Search for the cell housing the specified text and yield its [x, y] center coordinate. 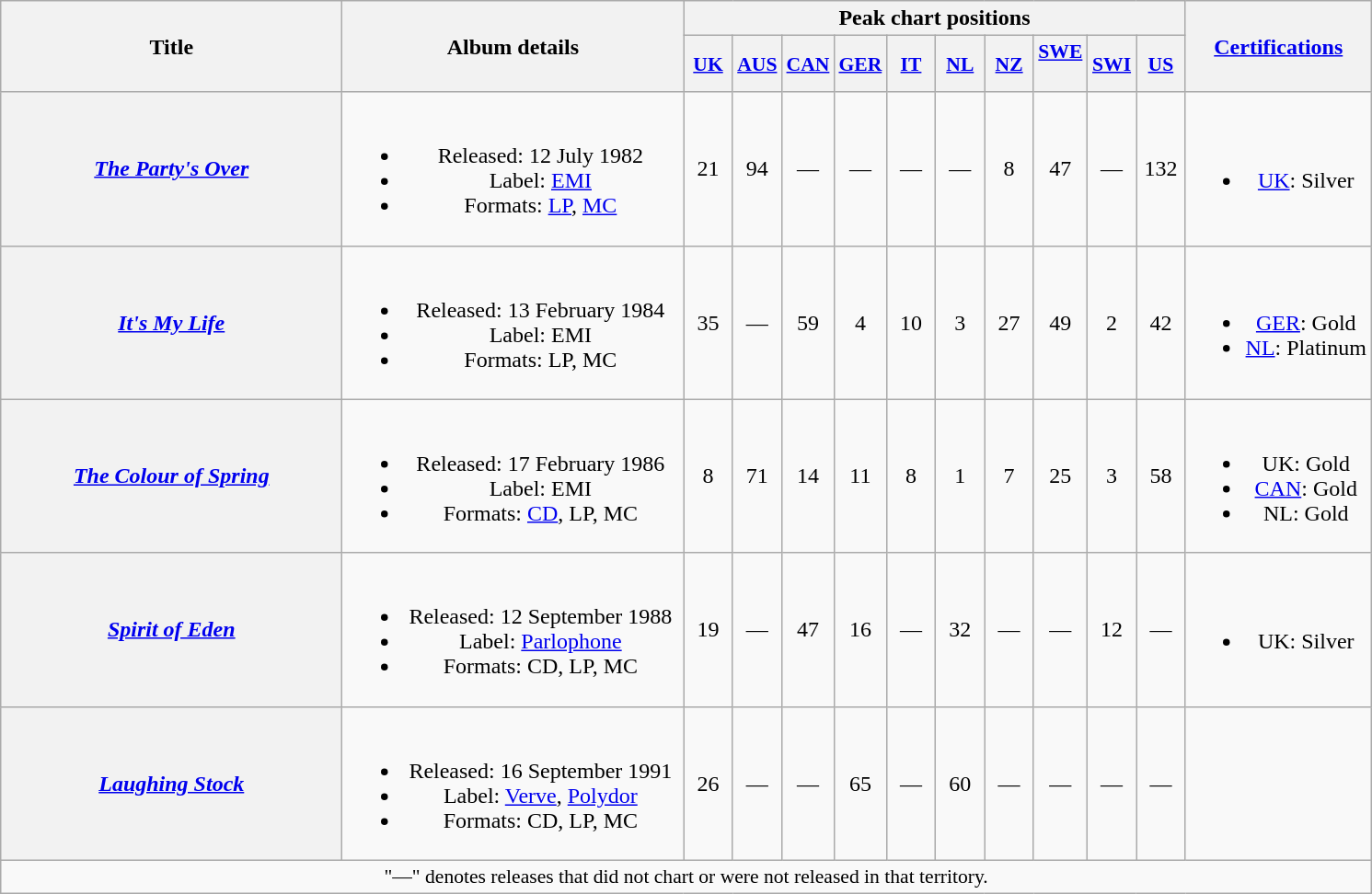
32 [961, 629]
71 [756, 476]
UK [709, 64]
SWE [1060, 64]
The Party's Over [171, 169]
"—" denotes releases that did not chart or were not released in that territory. [686, 877]
27 [1009, 322]
12 [1112, 629]
16 [859, 629]
25 [1060, 476]
35 [709, 322]
SWI [1112, 64]
NZ [1009, 64]
14 [808, 476]
IT [911, 64]
Released: 12 July 1982Label: EMIFormats: LP, MC [513, 169]
65 [859, 784]
It's My Life [171, 322]
Certifications [1278, 46]
59 [808, 322]
Peak chart positions [935, 18]
Spirit of Eden [171, 629]
1 [961, 476]
NL [961, 64]
CAN [808, 64]
GER: GoldNL: Platinum [1278, 322]
21 [709, 169]
94 [756, 169]
Laughing Stock [171, 784]
AUS [756, 64]
Title [171, 46]
19 [709, 629]
US [1161, 64]
49 [1060, 322]
7 [1009, 476]
Released: 13 February 1984Label: EMIFormats: LP, MC [513, 322]
GER [859, 64]
4 [859, 322]
Released: 12 September 1988Label: ParlophoneFormats: CD, LP, MC [513, 629]
Released: 16 September 1991Label: Verve, PolydorFormats: CD, LP, MC [513, 784]
10 [911, 322]
The Colour of Spring [171, 476]
42 [1161, 322]
26 [709, 784]
58 [1161, 476]
UK: GoldCAN: GoldNL: Gold [1278, 476]
132 [1161, 169]
2 [1112, 322]
Album details [513, 46]
11 [859, 476]
Released: 17 February 1986Label: EMIFormats: CD, LP, MC [513, 476]
60 [961, 784]
